Extract the [x, y] coordinate from the center of the cell holding the provided text.  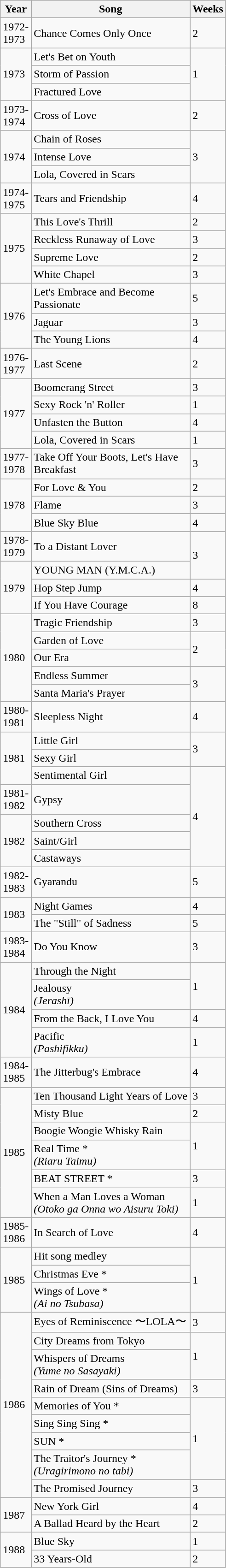
1985-1986 [16, 1232]
1982-1983 [16, 882]
1974-1975 [16, 198]
Through the Night [110, 971]
Flame [110, 505]
From the Back, I Love You [110, 1018]
Southern Cross [110, 823]
Unfasten the Button [110, 422]
Sentimental Girl [110, 775]
BEAT STREET * [110, 1178]
Chain of Roses [110, 139]
Let's Bet on Youth [110, 57]
1972-1973 [16, 33]
A Ballad Heard by the Heart [110, 1524]
Year [16, 9]
1979 [16, 587]
1977 [16, 414]
Hit song medley [110, 1256]
Christmas Eve * [110, 1274]
1973 [16, 74]
1981 [16, 758]
1975 [16, 248]
1983-1984 [16, 947]
1978 [16, 505]
Sleepless Night [110, 716]
Weeks [208, 9]
Sexy Girl [110, 758]
Night Games [110, 906]
Misty Blue [110, 1113]
1973-1974 [16, 115]
The Promised Journey [110, 1489]
Castaways [110, 858]
Eyes of Reminiscence 〜LOLA〜 [110, 1322]
Blue Sky Blue [110, 522]
1974 [16, 157]
The "Still" of Sadness [110, 923]
Jaguar [110, 322]
Our Era [110, 658]
Real Time *(Riaru Taimu) [110, 1154]
To a Distant Lover [110, 546]
Reckless Runaway of Love [110, 239]
Gypsy [110, 799]
Gyarandu [110, 882]
Jealousy(Jerashī) [110, 995]
Garden of Love [110, 640]
For Love & You [110, 487]
1978-1979 [16, 546]
The Jitterbug's Embrace [110, 1072]
Storm of Passion [110, 74]
33 Years-Old [110, 1559]
Sing Sing Sing * [110, 1423]
This Love's Thrill [110, 222]
Last Scene [110, 363]
1983 [16, 915]
Intense Love [110, 157]
Pacific(Pashifikku) [110, 1042]
Boomerang Street [110, 387]
Cross of Love [110, 115]
White Chapel [110, 275]
Hop Step Jump [110, 588]
Take Off Your Boots, Let's HaveBreakfast [110, 464]
Ten Thousand Light Years of Love [110, 1096]
Sexy Rock 'n' Roller [110, 405]
Whispers of Dreams(Yume no Sasayaki) [110, 1365]
1981-1982 [16, 799]
Endless Summer [110, 675]
If You Have Courage [110, 605]
The Young Lions [110, 340]
Let's Embrace and BecomePassionate [110, 299]
1986 [16, 1405]
1982 [16, 840]
1984 [16, 1010]
Saint/Girl [110, 840]
1980 [16, 658]
Chance Comes Only Once [110, 33]
YOUNG MAN (Y.M.C.A.) [110, 570]
In Search of Love [110, 1232]
When a Man Loves a Woman(Otoko ga Onna wo Aisuru Toki) [110, 1202]
1987 [16, 1515]
City Dreams from Tokyo [110, 1341]
Fractured Love [110, 92]
Song [110, 9]
1980-1981 [16, 716]
1988 [16, 1550]
Rain of Dream (Sins of Dreams) [110, 1388]
8 [208, 605]
Boogie Woogie Whisky Rain [110, 1131]
Blue Sky [110, 1541]
1977-1978 [16, 464]
1976 [16, 316]
The Traitor's Journey *(Uragirimono no tabi) [110, 1465]
Wings of Love *(Ai no Tsubasa) [110, 1297]
SUN * [110, 1441]
Tragic Friendship [110, 623]
Santa Maria's Prayer [110, 693]
Memories of You * [110, 1406]
Tears and Friendship [110, 198]
1984-1985 [16, 1072]
Little Girl [110, 740]
New York Girl [110, 1506]
Do You Know [110, 947]
1976-1977 [16, 363]
Supreme Love [110, 257]
